Pinpoint the cell where the given text exists, returning its [x, y] midpoint coordinate. 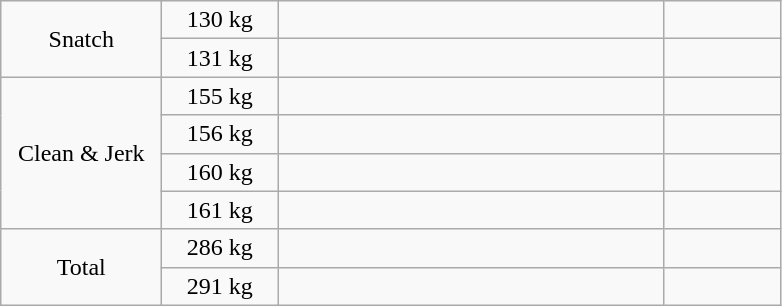
Clean & Jerk [82, 153]
286 kg [220, 248]
160 kg [220, 172]
156 kg [220, 134]
Total [82, 267]
130 kg [220, 20]
291 kg [220, 286]
Snatch [82, 39]
155 kg [220, 96]
131 kg [220, 58]
161 kg [220, 210]
